Output the (X, Y) coordinate of the center of the cell containing the given text.  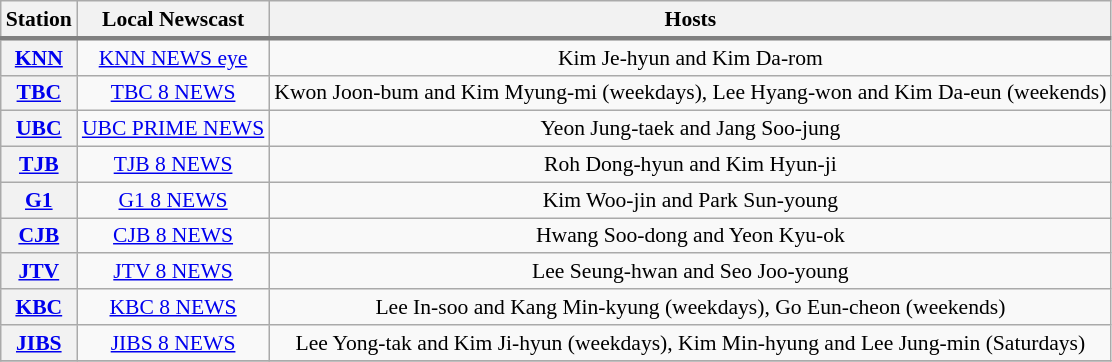
KNN (39, 56)
KNN NEWS eye (173, 56)
Lee Yong-tak and Kim Ji-hyun (weekdays), Kim Min-hyung and Lee Jung-min (Saturdays) (690, 343)
JIBS 8 NEWS (173, 343)
CJB (39, 236)
TBC (39, 93)
Lee Seung-hwan and Seo Joo-young (690, 272)
G1 8 NEWS (173, 200)
JTV (39, 272)
Kwon Joon-bum and Kim Myung-mi (weekdays), Lee Hyang-won and Kim Da-eun (weekends) (690, 93)
TJB 8 NEWS (173, 165)
Kim Je-hyun and Kim Da-rom (690, 56)
Lee In-soo and Kang Min-kyung (weekdays), Go Eun-cheon (weekends) (690, 307)
Station (39, 20)
TBC 8 NEWS (173, 93)
G1 (39, 200)
JIBS (39, 343)
Local Newscast (173, 20)
KBC (39, 307)
UBC (39, 129)
JTV 8 NEWS (173, 272)
UBC PRIME NEWS (173, 129)
Yeon Jung-taek and Jang Soo-jung (690, 129)
Kim Woo-jin and Park Sun-young (690, 200)
TJB (39, 165)
CJB 8 NEWS (173, 236)
Hwang Soo-dong and Yeon Kyu-ok (690, 236)
Hosts (690, 20)
Roh Dong-hyun and Kim Hyun-ji (690, 165)
KBC 8 NEWS (173, 307)
